Provide the [X, Y] coordinate of the cell's center where the given text is located.  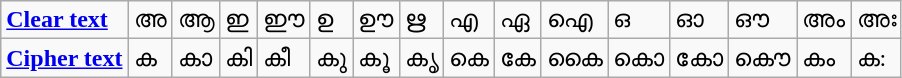
Cipher text [64, 58]
ഇ [238, 20]
കി [238, 58]
ഋ [422, 20]
ഓ [700, 20]
കേ [518, 58]
അഃ [876, 20]
കു [332, 58]
കൃ [422, 58]
ഏ [518, 20]
കീ [284, 58]
ഉ [332, 20]
ഈ [284, 20]
കൂ [376, 58]
എ [469, 20]
കോ [700, 58]
കെ [469, 58]
ഔ [763, 20]
ഐ [574, 20]
ക: [876, 58]
ഒ [639, 20]
കൊ [639, 58]
കൈ [574, 58]
കാ [196, 58]
ഊ [376, 20]
കൌ [763, 58]
അം [824, 20]
ആ [196, 20]
Clear text [64, 20]
കം [824, 58]
ക [150, 58]
അ [150, 20]
